Output the (X, Y) coordinate of the center of the cell containing the given text.  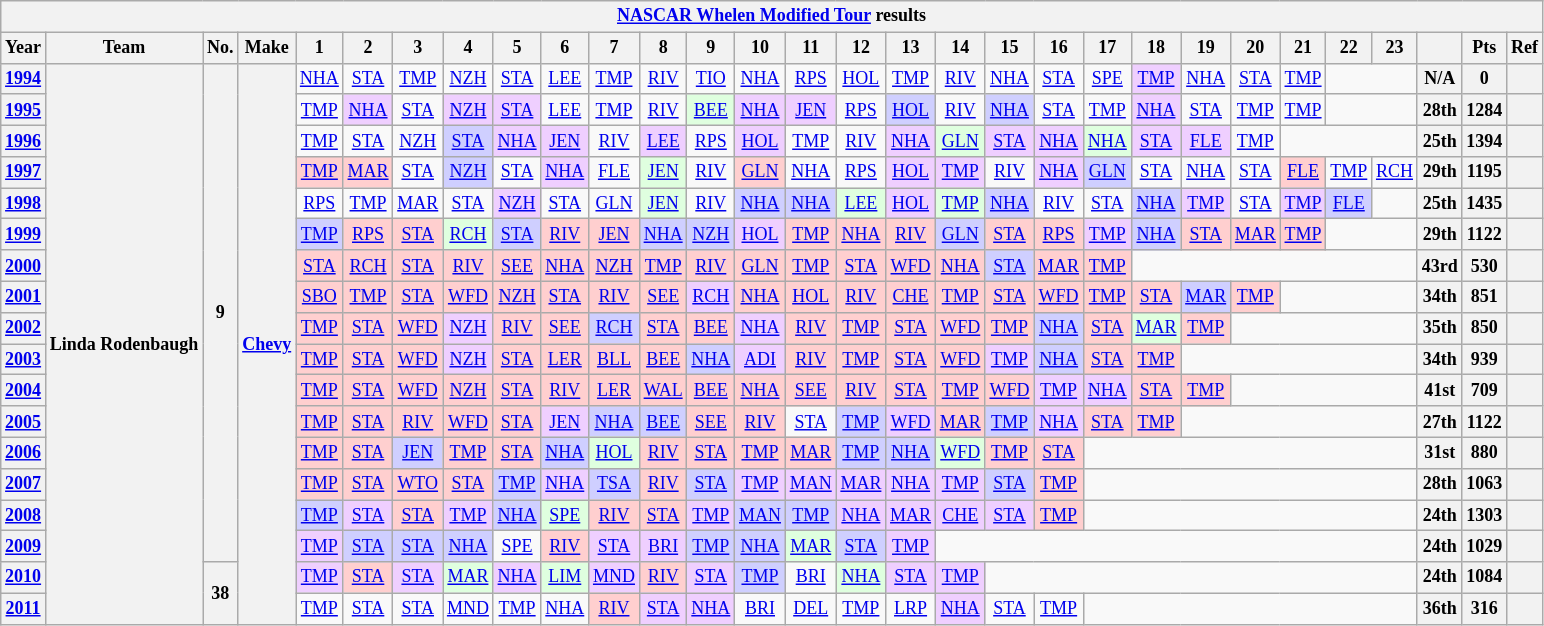
41st (1440, 390)
1994 (24, 78)
27th (1440, 422)
14 (960, 48)
No. (220, 48)
Make (267, 48)
WAL (663, 390)
1195 (1484, 172)
N/A (1440, 78)
ADI (760, 360)
2001 (24, 296)
18 (1156, 48)
Pts (1484, 48)
2005 (24, 422)
NASCAR Whelen Modified Tour results (772, 16)
16 (1059, 48)
5 (517, 48)
530 (1484, 266)
2008 (24, 516)
3 (418, 48)
709 (1484, 390)
1284 (1484, 110)
15 (1010, 48)
Chevy (267, 344)
1998 (24, 204)
1084 (1484, 578)
Ref (1525, 48)
1997 (24, 172)
10 (760, 48)
316 (1484, 608)
2010 (24, 578)
19 (1206, 48)
1995 (24, 110)
35th (1440, 328)
21 (1303, 48)
2004 (24, 390)
Linda Rodenbaugh (124, 344)
6 (565, 48)
2007 (24, 484)
TIO (711, 78)
13 (911, 48)
LRP (911, 608)
23 (1395, 48)
1999 (24, 234)
38 (220, 593)
31st (1440, 452)
1063 (1484, 484)
11 (810, 48)
TSA (614, 484)
4 (468, 48)
0 (1484, 78)
1394 (1484, 140)
Team (124, 48)
2011 (24, 608)
2 (368, 48)
20 (1256, 48)
WTO (418, 484)
939 (1484, 360)
8 (663, 48)
2000 (24, 266)
DEL (810, 608)
36th (1440, 608)
1996 (24, 140)
43rd (1440, 266)
2002 (24, 328)
SBO (320, 296)
Year (24, 48)
22 (1349, 48)
1303 (1484, 516)
1435 (1484, 204)
7 (614, 48)
BLL (614, 360)
17 (1107, 48)
2003 (24, 360)
850 (1484, 328)
LIM (565, 578)
2009 (24, 546)
880 (1484, 452)
2006 (24, 452)
1 (320, 48)
12 (861, 48)
1029 (1484, 546)
851 (1484, 296)
